Return [X, Y] of the center of cell containing provided text 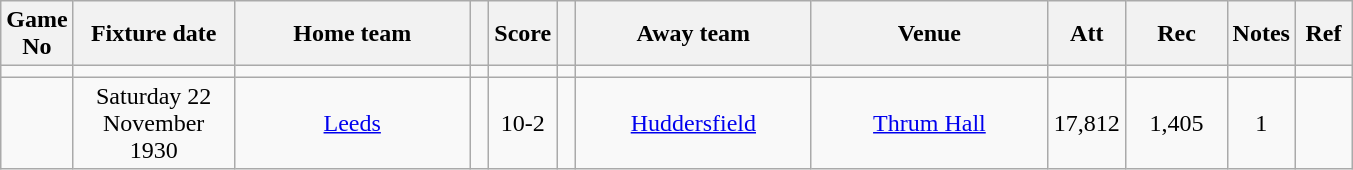
Fixture date [154, 34]
Saturday 22 November 1930 [154, 123]
Thrum Hall [929, 123]
Leeds [352, 123]
Rec [1176, 34]
Ref [1323, 34]
10-2 [523, 123]
Venue [929, 34]
1 [1261, 123]
Score [523, 34]
Notes [1261, 34]
Game No [37, 34]
Away team [693, 34]
Att [1086, 34]
17,812 [1086, 123]
1,405 [1176, 123]
Huddersfield [693, 123]
Home team [352, 34]
